For the text-containing cell, return its midpoint in [X, Y] coordinate format. 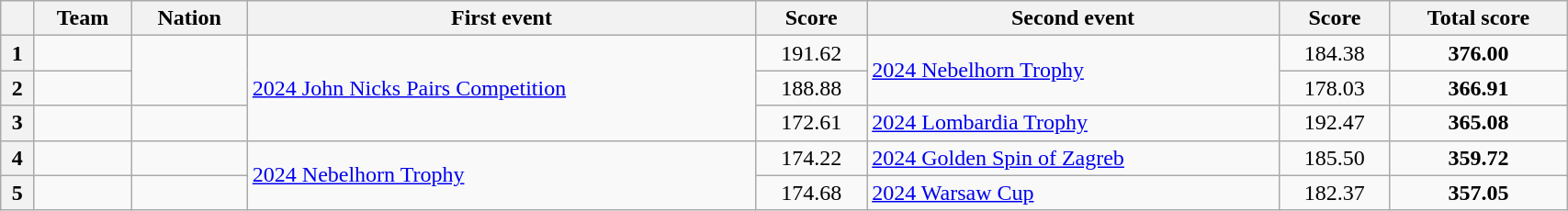
2024 Lombardia Trophy [1073, 123]
192.47 [1334, 123]
182.37 [1334, 193]
2024 Golden Spin of Zagreb [1073, 158]
191.62 [812, 53]
4 [17, 158]
2024 John Nicks Pairs Competition [502, 88]
First event [502, 18]
357.05 [1478, 193]
188.88 [812, 88]
Second event [1073, 18]
Team [83, 18]
Total score [1478, 18]
2024 Warsaw Cup [1073, 193]
174.22 [812, 158]
172.61 [812, 123]
366.91 [1478, 88]
185.50 [1334, 158]
359.72 [1478, 158]
2 [17, 88]
Nation [189, 18]
3 [17, 123]
184.38 [1334, 53]
5 [17, 193]
1 [17, 53]
178.03 [1334, 88]
174.68 [812, 193]
365.08 [1478, 123]
376.00 [1478, 53]
